Search for the cell housing the specified text and yield its (x, y) center coordinate. 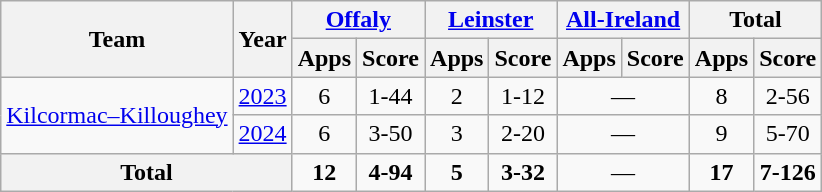
3-50 (391, 134)
Leinster (491, 20)
Team (117, 39)
1-44 (391, 96)
5-70 (788, 134)
3-32 (523, 172)
1-12 (523, 96)
2 (457, 96)
4-94 (391, 172)
8 (721, 96)
7-126 (788, 172)
Kilcormac–Killoughey (117, 115)
2023 (262, 96)
17 (721, 172)
Offaly (358, 20)
9 (721, 134)
2-56 (788, 96)
2-20 (523, 134)
All-Ireland (623, 20)
2024 (262, 134)
5 (457, 172)
12 (324, 172)
Year (262, 39)
3 (457, 134)
